Identify which cell holds the provided text, then report its [x, y] central coordinate. 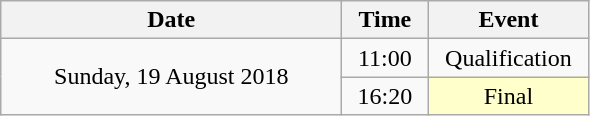
Date [172, 20]
Time [385, 20]
Sunday, 19 August 2018 [172, 77]
16:20 [385, 96]
Event [508, 20]
Qualification [508, 58]
Final [508, 96]
11:00 [385, 58]
